Detect which cell encompasses the target text, then output its [x, y] center coordinate. 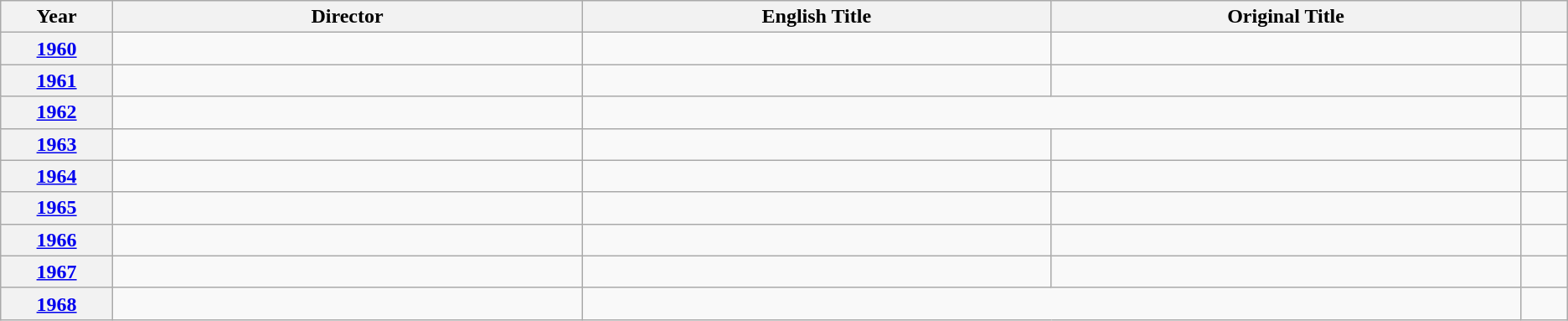
1964 [57, 176]
1963 [57, 144]
1961 [57, 80]
Year [57, 17]
Original Title [1286, 17]
1960 [57, 49]
1962 [57, 112]
1965 [57, 208]
1968 [57, 303]
1967 [57, 272]
Director [347, 17]
1966 [57, 240]
English Title [817, 17]
